Identify which cell holds the provided text, then report its [x, y] central coordinate. 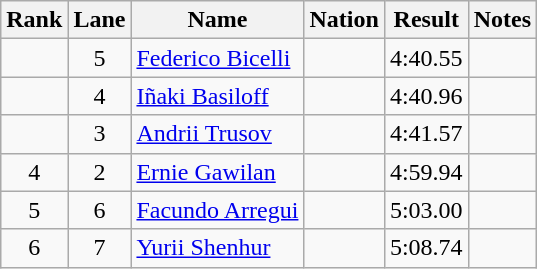
7 [100, 248]
4:40.96 [426, 96]
Rank [34, 20]
Name [218, 20]
Federico Bicelli [218, 58]
2 [100, 172]
Ernie Gawilan [218, 172]
5:03.00 [426, 210]
Nation [344, 20]
Andrii Trusov [218, 134]
Lane [100, 20]
3 [100, 134]
4:41.57 [426, 134]
Notes [502, 20]
4:59.94 [426, 172]
Iñaki Basiloff [218, 96]
Yurii Shenhur [218, 248]
4:40.55 [426, 58]
Facundo Arregui [218, 210]
5:08.74 [426, 248]
Result [426, 20]
